Extract the (x, y) coordinate from the center of the cell holding the provided text.  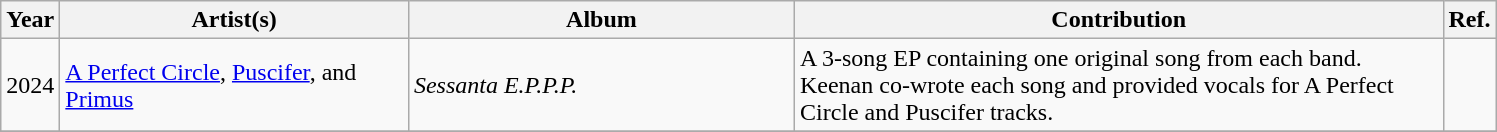
Year (30, 20)
Album (601, 20)
A 3-song EP containing one original song from each band. Keenan co-wrote each song and provided vocals for A Perfect Circle and Puscifer tracks. (1118, 85)
Contribution (1118, 20)
Sessanta E.P.P.P. (601, 85)
A Perfect Circle, Puscifer, and Primus (234, 85)
Ref. (1470, 20)
2024 (30, 85)
Artist(s) (234, 20)
